Capture the cell that displays the provided text and extract its (x, y) central coordinate. 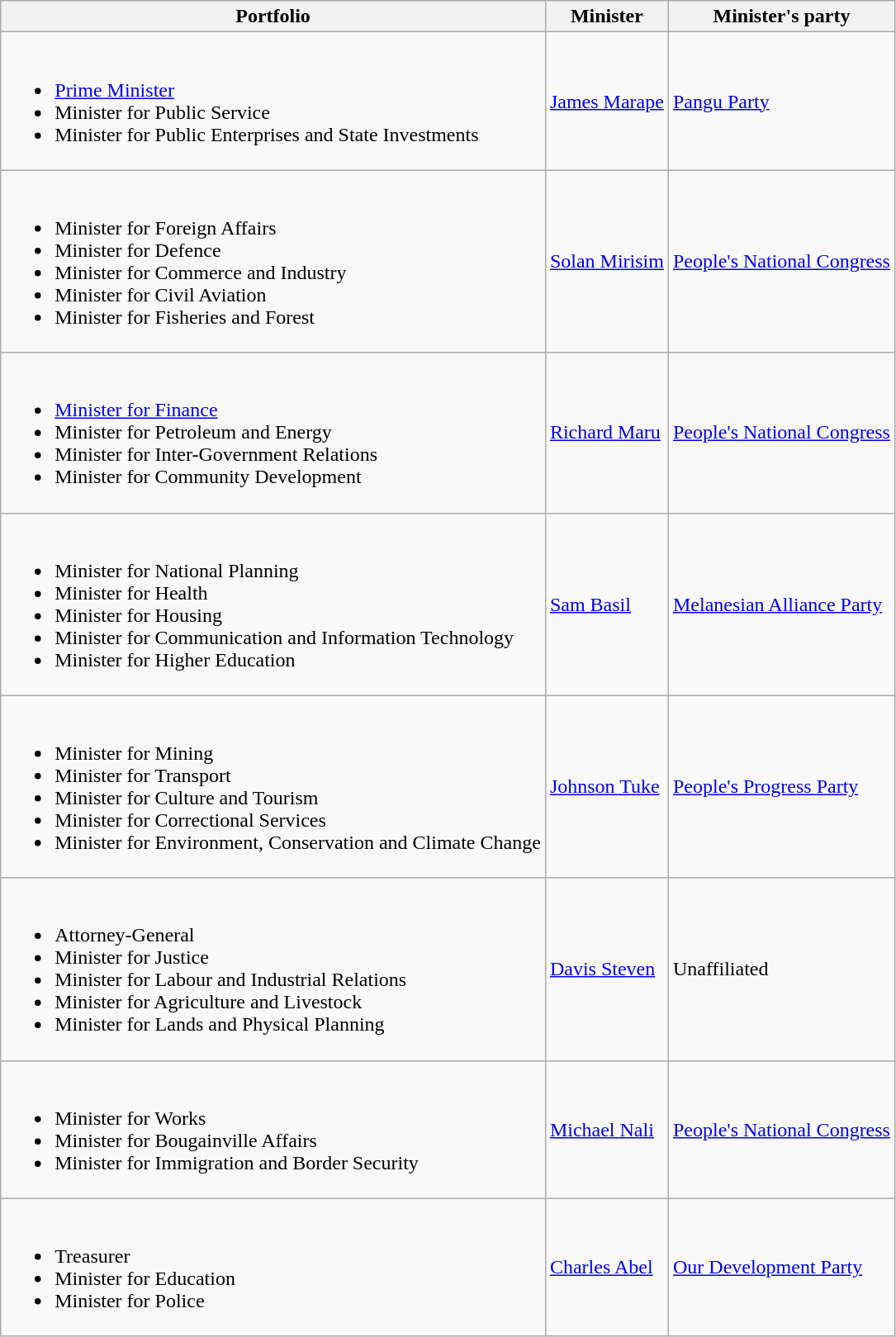
People's Progress Party (781, 786)
Davis Steven (606, 970)
Minister for Foreign AffairsMinister for DefenceMinister for Commerce and IndustryMinister for Civil AviationMinister for Fisheries and Forest (273, 261)
Minister (606, 17)
Unaffiliated (781, 970)
Solan Mirisim (606, 261)
Portfolio (273, 17)
Charles Abel (606, 1267)
Richard Maru (606, 433)
James Marape (606, 101)
Prime MinisterMinister for Public ServiceMinister for Public Enterprises and State Investments (273, 101)
Johnson Tuke (606, 786)
TreasurerMinister for EducationMinister for Police (273, 1267)
Minister for FinanceMinister for Petroleum and EnergyMinister for Inter-Government RelationsMinister for Community Development (273, 433)
Minister's party (781, 17)
Our Development Party (781, 1267)
Sam Basil (606, 604)
Pangu Party (781, 101)
Minister for WorksMinister for Bougainville AffairsMinister for Immigration and Border Security (273, 1130)
Michael Nali (606, 1130)
Melanesian Alliance Party (781, 604)
